Provide the [x, y] coordinate of the cell's center where the given text is located.  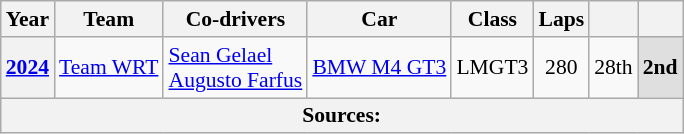
28th [614, 68]
Year [28, 19]
Sean Gelael Augusto Farfus [235, 68]
Team [108, 19]
Co-drivers [235, 19]
Laps [561, 19]
BMW M4 GT3 [379, 68]
2nd [660, 68]
2024 [28, 68]
Class [492, 19]
280 [561, 68]
LMGT3 [492, 68]
Team WRT [108, 68]
Car [379, 19]
Sources: [342, 116]
